For the text-containing cell, return its midpoint in [x, y] coordinate format. 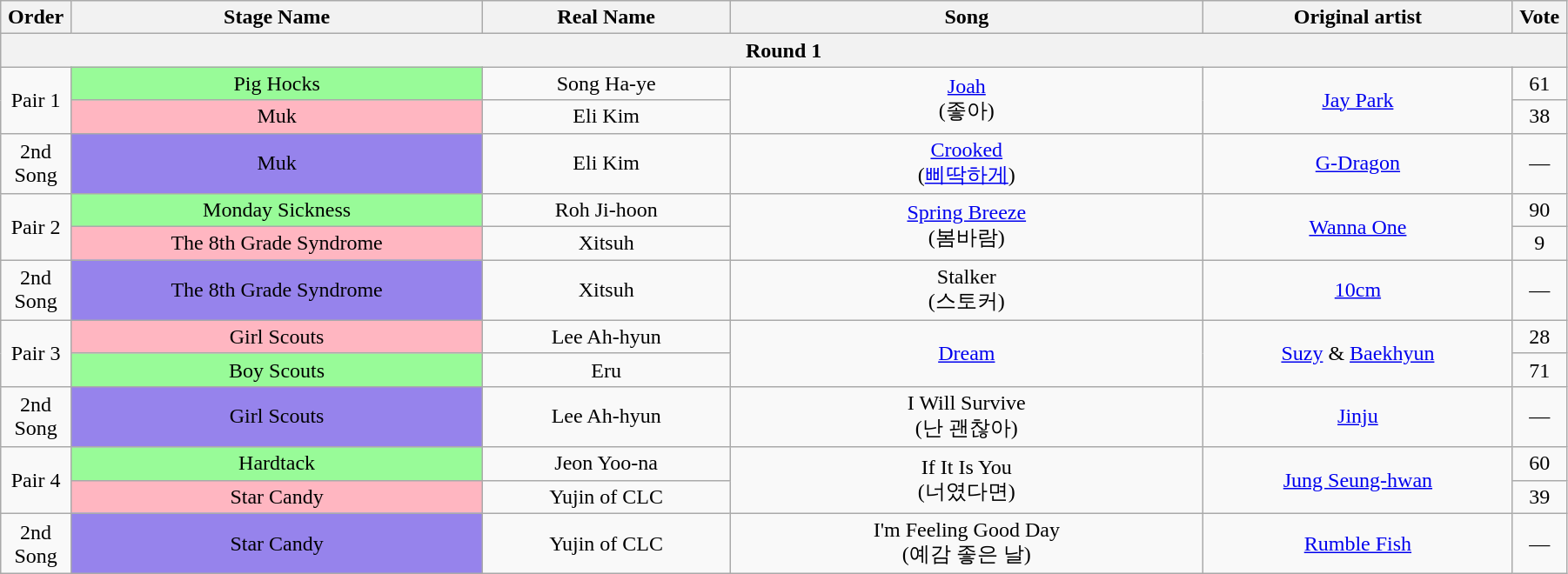
Spring Breeze(봄바람) [967, 227]
71 [1540, 370]
Jung Seung-hwan [1357, 480]
Boy Scouts [277, 370]
Suzy & Baekhyun [1357, 353]
38 [1540, 117]
60 [1540, 464]
Pair 4 [37, 480]
61 [1540, 83]
Hardtack [277, 464]
Eru [606, 370]
28 [1540, 337]
Song Ha-ye [606, 83]
Jeon Yoo-na [606, 464]
Dream [967, 353]
39 [1540, 497]
10cm [1357, 290]
Jay Park [1357, 100]
Roh Ji-hoon [606, 210]
Pig Hocks [277, 83]
I Will Survive(난 괜찮아) [967, 417]
I'm Feeling Good Day(예감 좋은 날) [967, 544]
Stage Name [277, 17]
Jinju [1357, 417]
90 [1540, 210]
Crooked(삐딱하게) [967, 164]
Rumble Fish [1357, 544]
Original artist [1357, 17]
Wanna One [1357, 227]
Vote [1540, 17]
Joah(좋아) [967, 100]
Pair 3 [37, 353]
G-Dragon [1357, 164]
Song [967, 17]
Monday Sickness [277, 210]
If It Is You(너였다면) [967, 480]
Pair 1 [37, 100]
Real Name [606, 17]
Round 1 [784, 50]
9 [1540, 244]
Pair 2 [37, 227]
Order [37, 17]
Stalker(스토커) [967, 290]
